Scan for the cell matching the given text and deliver its [x, y] coordinate at center. 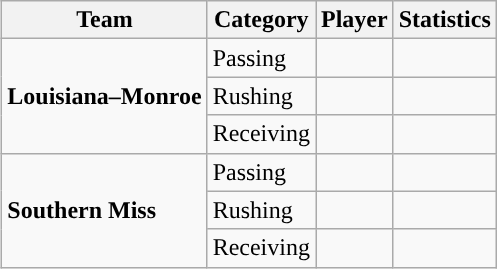
Louisiana–Monroe [104, 96]
Team [104, 20]
Southern Miss [104, 210]
Category [261, 20]
Statistics [444, 20]
Player [355, 20]
